Find where the given text appears and provide that cell's center as (x, y) coordinate. 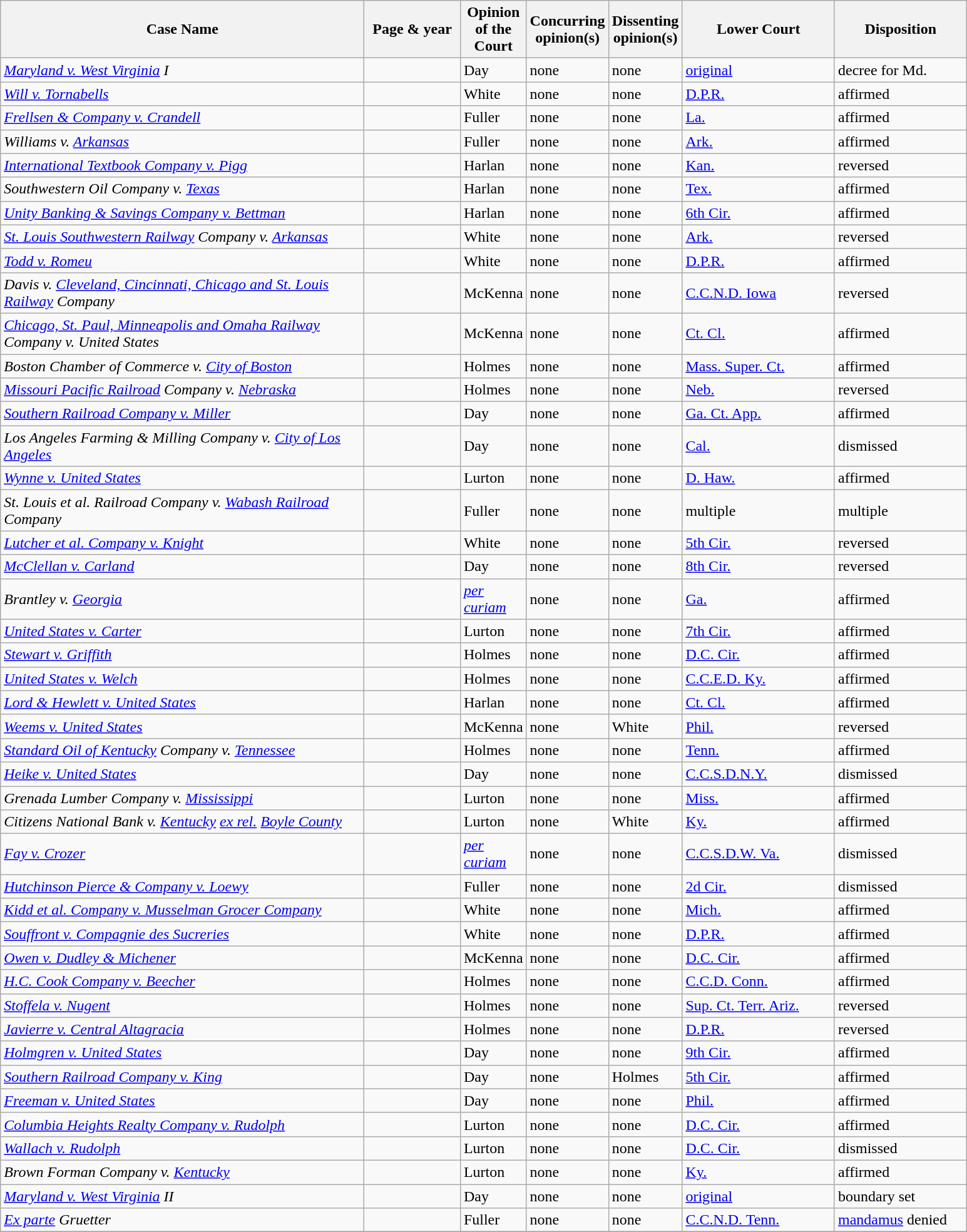
Wynne v. United States (183, 478)
Will v. Tornabells (183, 94)
Hutchinson Pierce & Company v. Loewy (183, 886)
Javierre v. Central Altagracia (183, 1029)
Tenn. (759, 750)
Standard Oil of Kentucky Company v. Tennessee (183, 750)
7th Cir. (759, 631)
Ga. (759, 598)
2d Cir. (759, 886)
6th Cir. (759, 213)
C.C.S.D.W. Va. (759, 854)
Maryland v. West Virginia I (183, 70)
Wallach v. Rudolph (183, 1148)
Weems v. United States (183, 726)
Grenada Lumber Company v. Mississippi (183, 798)
9th Cir. (759, 1053)
Stewart v. Griffith (183, 655)
Ex parte Gruetter (183, 1220)
Miss. (759, 798)
Souffront v. Compagnie des Sucreries (183, 934)
Heike v. United States (183, 774)
Todd v. Romeu (183, 260)
D. Haw. (759, 478)
C.C.D. Conn. (759, 982)
Southwestern Oil Company v. Texas (183, 189)
Kidd et al. Company v. Musselman Grocer Company (183, 910)
Lord & Hewlett v. United States (183, 702)
Case Name (183, 29)
United States v. Welch (183, 679)
Unity Banking & Savings Company v. Bettman (183, 213)
Lower Court (759, 29)
C.C.N.D. Iowa (759, 293)
Page & year (412, 29)
United States v. Carter (183, 631)
Freeman v. United States (183, 1101)
Lutcher et al. Company v. Knight (183, 543)
Missouri Pacific Railroad Company v. Nebraska (183, 390)
Opinion of the Court (493, 29)
Southern Railroad Company v. King (183, 1077)
Stoffela v. Nugent (183, 1005)
Cal. (759, 446)
Tex. (759, 189)
International Textbook Company v. Pigg (183, 165)
Kan. (759, 165)
Fay v. Crozer (183, 854)
Maryland v. West Virginia II (183, 1196)
Davis v. Cleveland, Cincinnati, Chicago and St. Louis Railway Company (183, 293)
Owen v. Dudley & Michener (183, 958)
Ga. Ct. App. (759, 414)
8th Cir. (759, 567)
mandamus denied (900, 1220)
Holmgren v. United States (183, 1053)
McClellan v. Carland (183, 567)
Mich. (759, 910)
Neb. (759, 390)
Dissenting opinion(s) (645, 29)
Brown Forman Company v. Kentucky (183, 1172)
Frellsen & Company v. Crandell (183, 118)
Southern Railroad Company v. Miller (183, 414)
Williams v. Arkansas (183, 141)
La. (759, 118)
C.C.N.D. Tenn. (759, 1220)
Los Angeles Farming & Milling Company v. City of Los Angeles (183, 446)
Citizens National Bank v. Kentucky ex rel. Boyle County (183, 822)
C.C.S.D.N.Y. (759, 774)
Boston Chamber of Commerce v. City of Boston (183, 366)
Mass. Super. Ct. (759, 366)
Sup. Ct. Terr. Ariz. (759, 1005)
C.C.E.D. Ky. (759, 679)
Columbia Heights Realty Company v. Rudolph (183, 1124)
St. Louis et al. Railroad Company v. Wabash Railroad Company (183, 511)
boundary set (900, 1196)
St. Louis Southwestern Railway Company v. Arkansas (183, 237)
Brantley v. Georgia (183, 598)
H.C. Cook Company v. Beecher (183, 982)
Concurring opinion(s) (567, 29)
decree for Md. (900, 70)
Chicago, St. Paul, Minneapolis and Omaha Railway Company v. United States (183, 333)
Disposition (900, 29)
